From the cell containing the given text, extract its center point as [X, Y] coordinate. 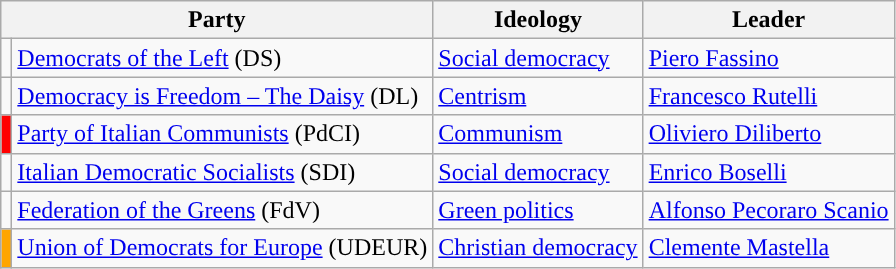
Green politics [538, 210]
Piero Fassino [768, 58]
Alfonso Pecoraro Scanio [768, 210]
Centrism [538, 96]
Federation of the Greens (FdV) [222, 210]
Communism [538, 134]
Party of Italian Communists (PdCI) [222, 134]
Italian Democratic Socialists (SDI) [222, 172]
Enrico Boselli [768, 172]
Democrats of the Left (DS) [222, 58]
Francesco Rutelli [768, 96]
Union of Democrats for Europe (UDEUR) [222, 248]
Clemente Mastella [768, 248]
Christian democracy [538, 248]
Ideology [538, 20]
Oliviero Diliberto [768, 134]
Democracy is Freedom – The Daisy (DL) [222, 96]
Leader [768, 20]
Party [217, 20]
